Detect which cell encompasses the target text, then output its [X, Y] center coordinate. 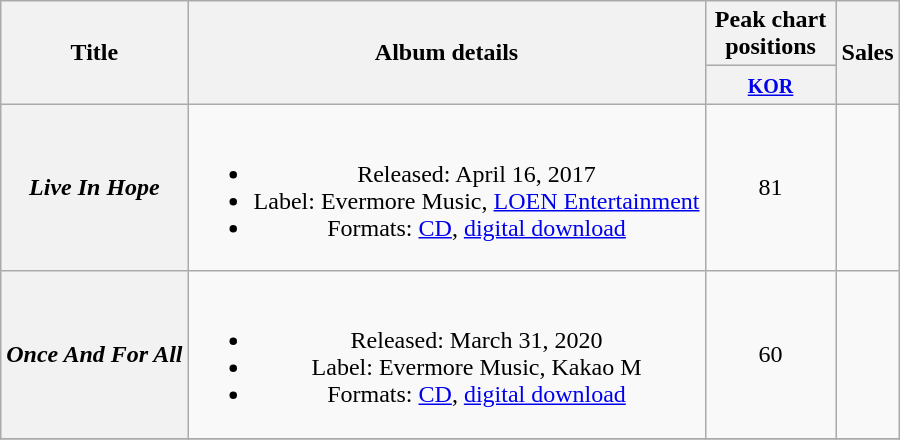
Released: March 31, 2020Label: Evermore Music, Kakao MFormats: CD, digital download [446, 354]
Live In Hope [94, 188]
Title [94, 52]
Once And For All [94, 354]
KOR [770, 85]
81 [770, 188]
Released: April 16, 2017Label: Evermore Music, LOEN EntertainmentFormats: CD, digital download [446, 188]
Sales [868, 52]
60 [770, 354]
Album details [446, 52]
Peak chart positions [770, 34]
